Identify which cell holds the provided text, then report its (X, Y) central coordinate. 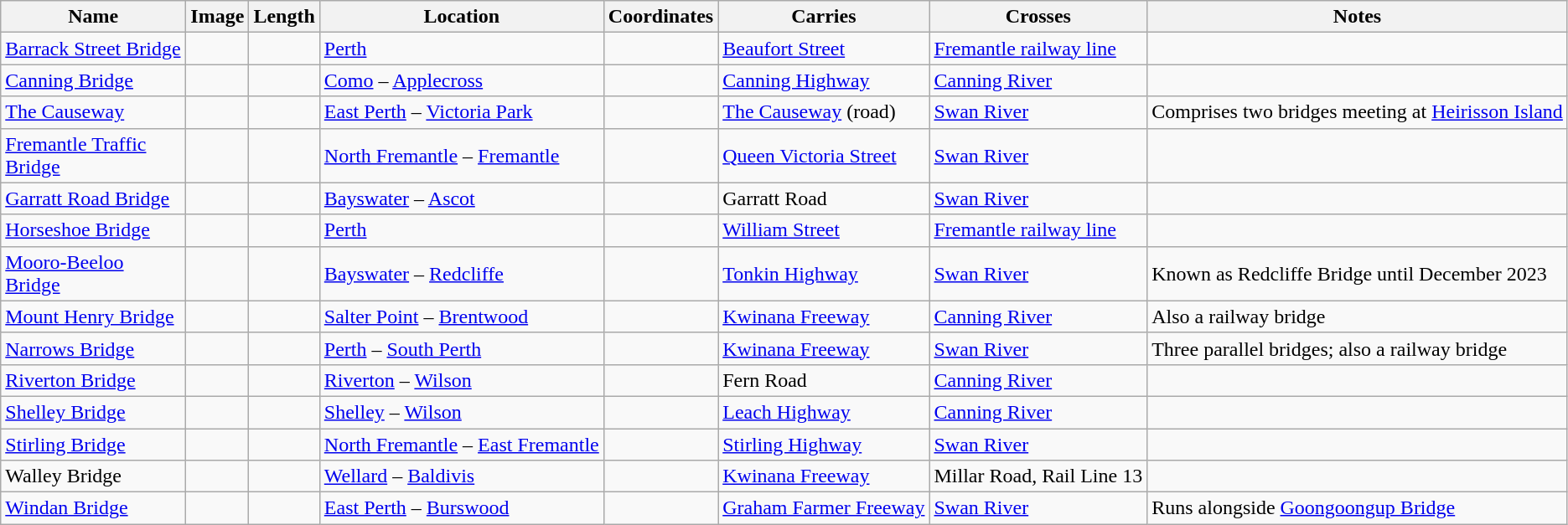
Salter Point – Brentwood (461, 317)
Comprises two bridges meeting at Heirisson Island (1358, 112)
Leach Highway (824, 412)
Carries (824, 17)
Perth – South Perth (461, 348)
East Perth – Victoria Park (461, 112)
William Street (824, 230)
Mooro-Beeloo Bridge (94, 273)
Riverton – Wilson (461, 380)
Canning Highway (824, 80)
Graham Farmer Freeway (824, 508)
Walley Bridge (94, 476)
Runs alongside Goongoongup Bridge (1358, 508)
Shelley Bridge (94, 412)
Garratt Road (824, 198)
Image (218, 17)
Name (94, 17)
Fremantle Traffic Bridge (94, 156)
Bayswater – Redcliffe (461, 273)
Length (284, 17)
Coordinates (660, 17)
Stirling Highway (824, 445)
Fern Road (824, 380)
Beaufort Street (824, 49)
North Fremantle – East Fremantle (461, 445)
Mount Henry Bridge (94, 317)
Wellard – Baldivis (461, 476)
Riverton Bridge (94, 380)
Three parallel bridges; also a railway bridge (1358, 348)
Shelley – Wilson (461, 412)
Windan Bridge (94, 508)
Garratt Road Bridge (94, 198)
Barrack Street Bridge (94, 49)
East Perth – Burswood (461, 508)
Bayswater – Ascot (461, 198)
The Causeway (94, 112)
Como – Applecross (461, 80)
Horseshoe Bridge (94, 230)
Tonkin Highway (824, 273)
Location (461, 17)
The Causeway (road) (824, 112)
Crosses (1038, 17)
Stirling Bridge (94, 445)
Also a railway bridge (1358, 317)
Narrows Bridge (94, 348)
Millar Road, Rail Line 13 (1038, 476)
Queen Victoria Street (824, 156)
Notes (1358, 17)
Known as Redcliffe Bridge until December 2023 (1358, 273)
North Fremantle – Fremantle (461, 156)
Canning Bridge (94, 80)
